Determine the [X, Y] coordinate at the center of the cell enclosing the given text.  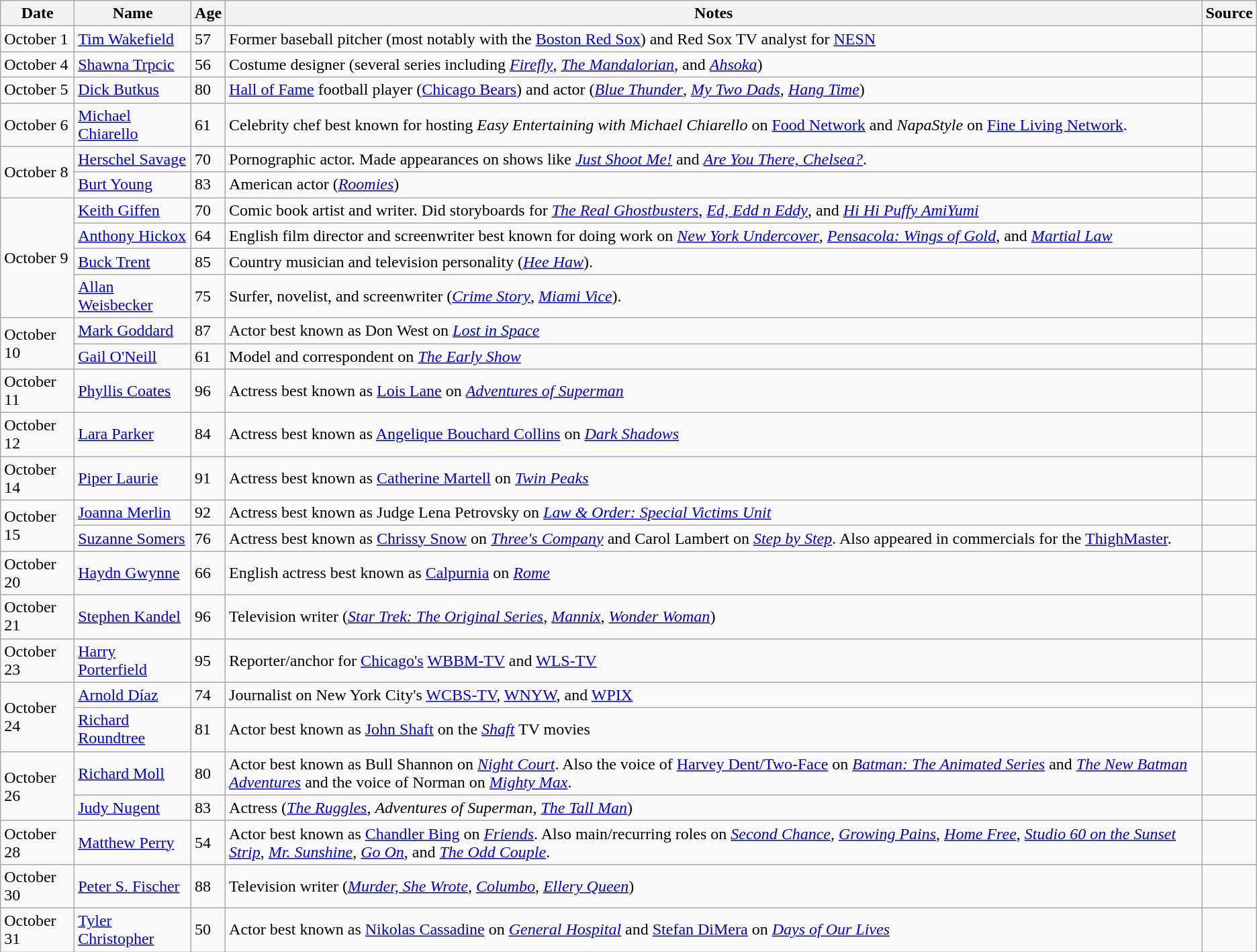
Gail O'Neill [133, 356]
81 [208, 729]
Actress best known as Lois Lane on Adventures of Superman [714, 391]
Date [38, 13]
October 20 [38, 573]
Hall of Fame football player (Chicago Bears) and actor (Blue Thunder, My Two Dads, Hang Time) [714, 90]
Matthew Perry [133, 842]
Actor best known as John Shaft on the Shaft TV movies [714, 729]
October 30 [38, 886]
October 31 [38, 929]
Michael Chiarello [133, 125]
85 [208, 261]
October 4 [38, 64]
Actress best known as Chrissy Snow on Three's Company and Carol Lambert on Step by Step. Also appeared in commercials for the ThighMaster. [714, 538]
57 [208, 39]
56 [208, 64]
66 [208, 573]
October 9 [38, 258]
Pornographic actor. Made appearances on shows like Just Shoot Me! and Are You There, Chelsea?. [714, 159]
October 5 [38, 90]
Haydn Gwynne [133, 573]
Actor best known as Don West on Lost in Space [714, 330]
75 [208, 295]
Surfer, novelist, and screenwriter (Crime Story, Miami Vice). [714, 295]
October 8 [38, 172]
Costume designer (several series including Firefly, The Mandalorian, and Ahsoka) [714, 64]
Reporter/anchor for Chicago's WBBM-TV and WLS-TV [714, 661]
English actress best known as Calpurnia on Rome [714, 573]
Country musician and television personality (Hee Haw). [714, 261]
English film director and screenwriter best known for doing work on New York Undercover, Pensacola: Wings of Gold, and Martial Law [714, 236]
Shawna Trpcic [133, 64]
Keith Giffen [133, 210]
Richard Roundtree [133, 729]
84 [208, 435]
50 [208, 929]
October 12 [38, 435]
64 [208, 236]
Herschel Savage [133, 159]
October 11 [38, 391]
Dick Butkus [133, 90]
95 [208, 661]
Judy Nugent [133, 808]
Actress best known as Judge Lena Petrovsky on Law & Order: Special Victims Unit [714, 513]
92 [208, 513]
October 28 [38, 842]
Actor best known as Nikolas Cassadine on General Hospital and Stefan DiMera on Days of Our Lives [714, 929]
Comic book artist and writer. Did storyboards for The Real Ghostbusters, Ed, Edd n Eddy, and Hi Hi Puffy AmiYumi [714, 210]
Stephen Kandel [133, 616]
87 [208, 330]
Tim Wakefield [133, 39]
91 [208, 478]
October 23 [38, 661]
Suzanne Somers [133, 538]
October 14 [38, 478]
Piper Laurie [133, 478]
Harry Porterfield [133, 661]
Notes [714, 13]
October 21 [38, 616]
Celebrity chef best known for hosting Easy Entertaining with Michael Chiarello on Food Network and NapaStyle on Fine Living Network. [714, 125]
Television writer (Star Trek: The Original Series, Mannix, Wonder Woman) [714, 616]
Source [1229, 13]
October 15 [38, 526]
Age [208, 13]
Mark Goddard [133, 330]
October 6 [38, 125]
Former baseball pitcher (most notably with the Boston Red Sox) and Red Sox TV analyst for NESN [714, 39]
Actress best known as Catherine Martell on Twin Peaks [714, 478]
Phyllis Coates [133, 391]
88 [208, 886]
Arnold Díaz [133, 695]
Actress best known as Angelique Bouchard Collins on Dark Shadows [714, 435]
Actress (The Ruggles, Adventures of Superman, The Tall Man) [714, 808]
74 [208, 695]
Television writer (Murder, She Wrote, Columbo, Ellery Queen) [714, 886]
Model and correspondent on The Early Show [714, 356]
October 24 [38, 717]
Allan Weisbecker [133, 295]
Lara Parker [133, 435]
Journalist on New York City's WCBS-TV, WNYW, and WPIX [714, 695]
Name [133, 13]
76 [208, 538]
Joanna Merlin [133, 513]
October 1 [38, 39]
October 26 [38, 786]
Burt Young [133, 185]
Peter S. Fischer [133, 886]
Anthony Hickox [133, 236]
American actor (Roomies) [714, 185]
54 [208, 842]
October 10 [38, 343]
Richard Moll [133, 773]
Buck Trent [133, 261]
Tyler Christopher [133, 929]
